Detect which cell encompasses the target text, then output its [X, Y] center coordinate. 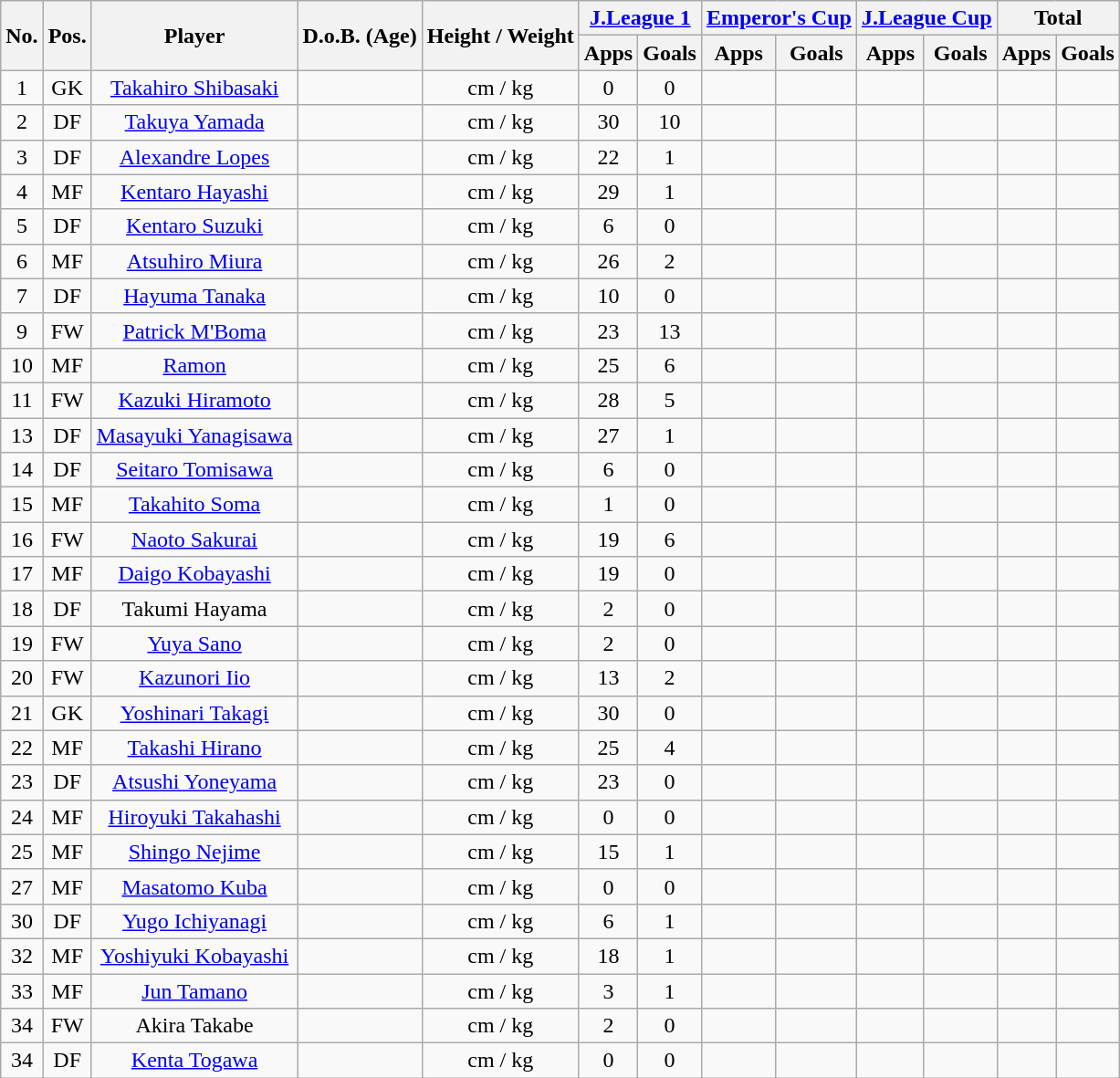
Pos. [68, 36]
Kazunori Iio [194, 678]
Yuya Sano [194, 644]
33 [22, 990]
Takahiro Shibasaki [194, 88]
Seitaro Tomisawa [194, 470]
16 [22, 539]
Takumi Hayama [194, 609]
Naoto Sakurai [194, 539]
Emperor's Cup [779, 18]
Yoshinari Takagi [194, 713]
11 [22, 400]
Daigo Kobayashi [194, 574]
26 [608, 261]
Hayuma Tanaka [194, 296]
No. [22, 36]
Atsushi Yoneyama [194, 782]
Total [1058, 18]
14 [22, 470]
29 [608, 192]
Alexandre Lopes [194, 157]
Kentaro Suzuki [194, 226]
Player [194, 36]
Akira Takabe [194, 1026]
Yoshiyuki Kobayashi [194, 956]
D.o.B. (Age) [360, 36]
Kazuki Hiramoto [194, 400]
Takuya Yamada [194, 122]
Takashi Hirano [194, 748]
Atsuhiro Miura [194, 261]
28 [608, 400]
21 [22, 713]
Shingo Nejime [194, 852]
Masayuki Yanagisawa [194, 435]
Kentaro Hayashi [194, 192]
20 [22, 678]
32 [22, 956]
Ramon [194, 365]
Hiroyuki Takahashi [194, 817]
Kenta Togawa [194, 1061]
Jun Tamano [194, 990]
17 [22, 574]
Takahito Soma [194, 505]
Yugo Ichiyanagi [194, 921]
J.League Cup [926, 18]
Height / Weight [500, 36]
9 [22, 330]
Patrick M'Boma [194, 330]
Masatomo Kuba [194, 886]
J.League 1 [640, 18]
24 [22, 817]
7 [22, 296]
